Find where the given text appears and provide that cell's center as [X, Y] coordinate. 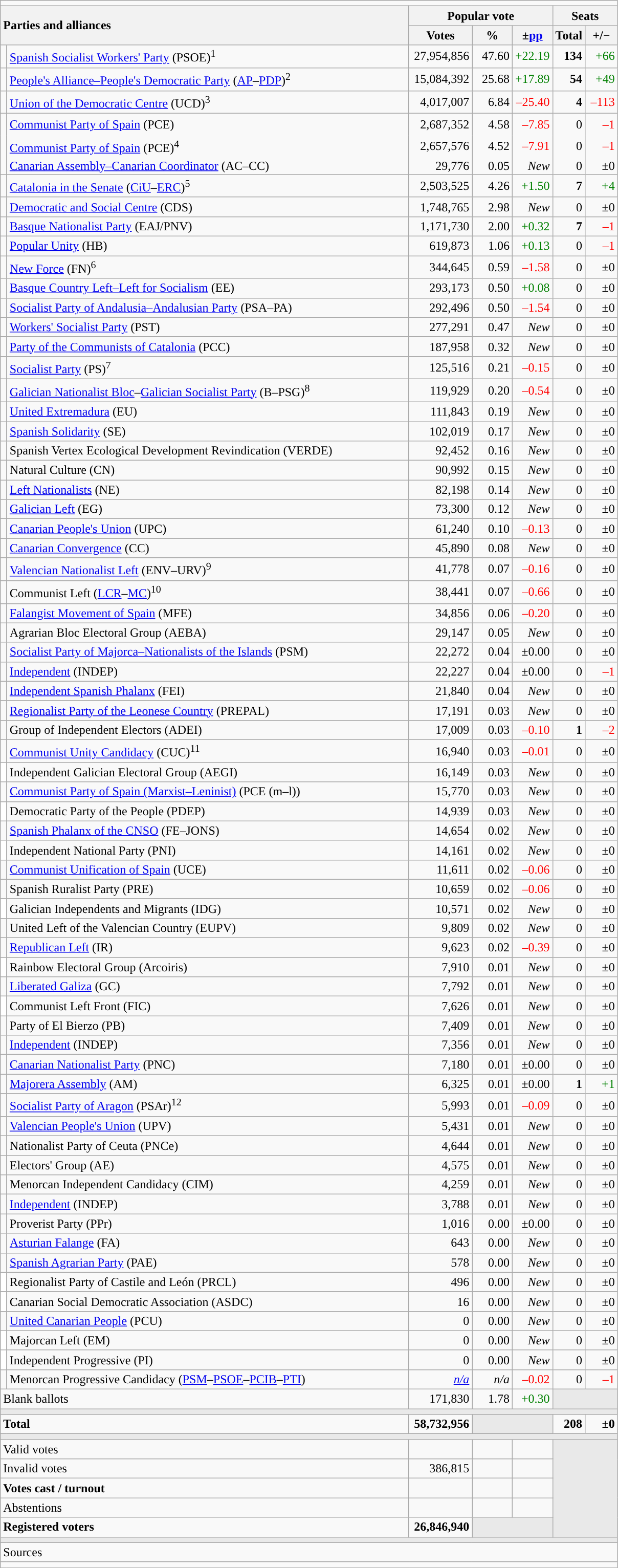
Independent Galician Electoral Group (AEGI) [208, 772]
Socialist Party (PS)7 [208, 367]
5,431 [440, 1126]
+4 [602, 186]
Seats [585, 16]
Valencian People's Union (UPV) [208, 1126]
Group of Independent Electors (ADEI) [208, 730]
54 [569, 79]
Workers' Socialist Party (PST) [208, 327]
21,840 [440, 691]
17,009 [440, 730]
Left Nationalists (NE) [208, 490]
0.08 [492, 548]
+/− [602, 35]
4.52 [492, 146]
Parties and alliances [205, 26]
643 [440, 1243]
Galician Nationalist Bloc–Galician Socialist Party (B–PSG)8 [208, 391]
United Left of the Valencian Country (EUPV) [208, 928]
+0.08 [532, 288]
Democratic and Social Centre (CDS) [208, 207]
–0.54 [532, 391]
3,788 [440, 1204]
26,846,940 [440, 1527]
25.68 [492, 79]
1,748,765 [440, 207]
Proverist Party (PPr) [208, 1224]
Regionalist Party of the Leonese Country (PREPAL) [208, 710]
Menorcan Progressive Candidacy (PSM–PSOE–PCIB–PTI) [208, 1379]
Registered voters [205, 1527]
Independent Spanish Phalanx (FEI) [208, 691]
496 [440, 1282]
5,993 [440, 1105]
United Extremadura (EU) [208, 411]
Canarian Nationalist Party (PNC) [208, 1064]
0.16 [492, 451]
11,611 [440, 869]
–0.66 [532, 592]
125,516 [440, 367]
United Canarian People (PCU) [208, 1321]
0.10 [492, 529]
Menorcan Independent Candidacy (CIM) [208, 1185]
+1 [602, 1084]
Canarian Social Democratic Association (ASDC) [208, 1301]
9,809 [440, 928]
58,732,956 [440, 1424]
0.12 [492, 509]
+49 [602, 79]
Canarian Convergence (CC) [208, 548]
47.60 [492, 56]
Abstentions [205, 1508]
4,017,007 [440, 102]
Canarian People's Union (UPC) [208, 529]
Socialist Party of Aragon (PSAr)12 [208, 1105]
1.78 [492, 1399]
Falangist Movement of Spain (MFE) [208, 613]
–0.10 [532, 730]
–7.85 [532, 125]
22,272 [440, 652]
7,910 [440, 967]
41,778 [440, 569]
Communist Unity Candidacy (CUC)11 [208, 751]
–1.54 [532, 308]
9,623 [440, 948]
16,149 [440, 772]
–113 [602, 102]
Communist Party of Spain (Marxist–Leninist) (PCE (m–l)) [208, 792]
119,929 [440, 391]
Valencian Nationalist Left (ENV–URV)9 [208, 569]
4,259 [440, 1185]
±pp [532, 35]
16 [440, 1301]
Popular Unity (HB) [208, 246]
Majorcan Left (EM) [208, 1340]
–25.40 [532, 102]
17,191 [440, 710]
292,496 [440, 308]
187,958 [440, 346]
Votes cast / turnout [205, 1488]
–2 [602, 730]
–0.01 [532, 751]
2.98 [492, 207]
14,654 [440, 831]
38,441 [440, 592]
People's Alliance–People's Democratic Party (AP–PDP)2 [208, 79]
15,084,392 [440, 79]
2,657,576 [440, 146]
14,939 [440, 811]
82,198 [440, 490]
293,173 [440, 288]
102,019 [440, 431]
Invalid votes [205, 1469]
Democratic Party of the People (PDEP) [208, 811]
–0.13 [532, 529]
Communist Party of Spain (PCE) [208, 125]
7,626 [440, 1006]
4.26 [492, 186]
4.58 [492, 125]
10,571 [440, 908]
Natural Culture (CN) [208, 470]
7,409 [440, 1026]
Spanish Phalanx of the CNSO (FE–JONS) [208, 831]
+0.13 [532, 246]
+0.30 [532, 1399]
Independent National Party (PNI) [208, 850]
Spanish Agrarian Party (PAE) [208, 1262]
Galician Independents and Migrants (IDG) [208, 908]
111,843 [440, 411]
0.59 [492, 267]
Socialist Party of Andalusia–Andalusian Party (PSA–PA) [208, 308]
1,171,730 [440, 226]
7,180 [440, 1064]
6.84 [492, 102]
92,452 [440, 451]
Party of the Communists of Catalonia (PCC) [208, 346]
Spanish Socialist Workers' Party (PSOE)1 [208, 56]
–0.09 [532, 1105]
Basque Nationalist Party (EAJ/PNV) [208, 226]
619,873 [440, 246]
0.21 [492, 367]
Galician Left (EG) [208, 509]
61,240 [440, 529]
134 [569, 56]
Votes [440, 35]
Communist Left (LCR–MC)10 [208, 592]
+17.89 [532, 79]
Spanish Vertex Ecological Development Revindication (VERDE) [208, 451]
Spanish Solidarity (SE) [208, 431]
+22.19 [532, 56]
171,830 [440, 1399]
2.00 [492, 226]
Agrarian Bloc Electoral Group (AEBA) [208, 633]
Popular vote [481, 16]
Republican Left (IR) [208, 948]
Independent Progressive (PI) [208, 1360]
Catalonia in the Senate (CiU–ERC)5 [208, 186]
–1.58 [532, 267]
578 [440, 1262]
0.47 [492, 327]
+0.32 [532, 226]
6,325 [440, 1084]
4,644 [440, 1146]
7,356 [440, 1045]
0.14 [492, 490]
Regionalist Party of Castile and León (PRCL) [208, 1282]
15,770 [440, 792]
–0.02 [532, 1379]
45,890 [440, 548]
2,687,352 [440, 125]
Blank ballots [205, 1399]
10,659 [440, 889]
% [492, 35]
Asturian Falange (FA) [208, 1243]
0.15 [492, 470]
–0.15 [532, 367]
73,300 [440, 509]
Communist Party of Spain (PCE)4 [208, 146]
34,856 [440, 613]
29,147 [440, 633]
Socialist Party of Majorca–Nationalists of the Islands (PSM) [208, 652]
27,954,856 [440, 56]
–7.91 [532, 146]
0.32 [492, 346]
16,940 [440, 751]
–0.39 [532, 948]
New Force (FN)6 [208, 267]
386,815 [440, 1469]
2,503,525 [440, 186]
Basque Country Left–Left for Socialism (EE) [208, 288]
14,161 [440, 850]
4,575 [440, 1165]
–0.20 [532, 613]
1.06 [492, 246]
Sources [309, 1552]
Communist Left Front (FIC) [208, 1006]
Communist Unification of Spain (UCE) [208, 869]
+66 [602, 56]
+1.50 [532, 186]
0.06 [492, 613]
Rainbow Electoral Group (Arcoiris) [208, 967]
Valid votes [205, 1449]
90,992 [440, 470]
7,792 [440, 987]
29,776 [440, 165]
208 [569, 1424]
Party of El Bierzo (PB) [208, 1026]
22,227 [440, 671]
Spanish Ruralist Party (PRE) [208, 889]
Nationalist Party of Ceuta (PNCe) [208, 1146]
277,291 [440, 327]
1,016 [440, 1224]
0.19 [492, 411]
Canarian Assembly–Canarian Coordinator (AC–CC) [208, 165]
Union of the Democratic Centre (UCD)3 [208, 102]
344,645 [440, 267]
Electors' Group (AE) [208, 1165]
0.17 [492, 431]
0.20 [492, 391]
4 [569, 102]
Liberated Galiza (GC) [208, 987]
–0.16 [532, 569]
Majorera Assembly (AM) [208, 1084]
